Output the (X, Y) coordinate of the center of the cell containing the given text.  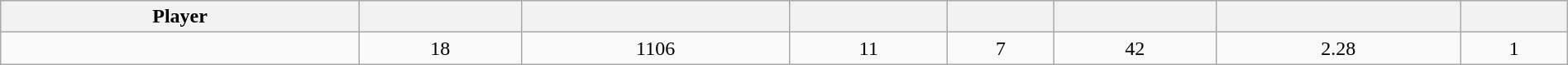
Player (180, 17)
11 (868, 48)
18 (440, 48)
2.28 (1338, 48)
1106 (655, 48)
1 (1513, 48)
7 (1001, 48)
42 (1135, 48)
